For the text-containing cell, return its midpoint in [x, y] coordinate format. 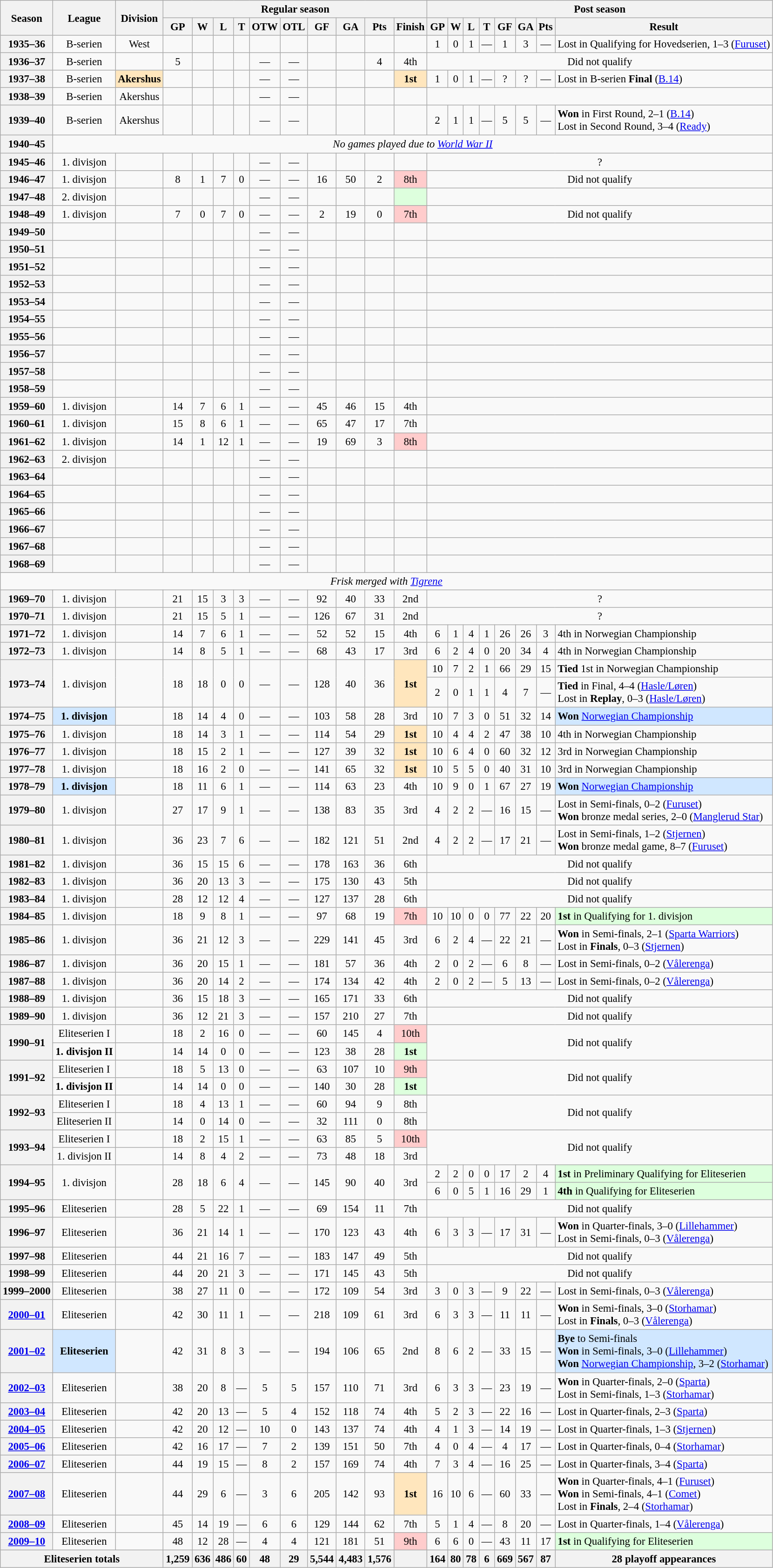
1,576 [379, 1559]
1969–70 [27, 599]
1977–78 [27, 769]
1975–76 [27, 734]
1950–51 [27, 249]
1959–60 [27, 407]
1989–90 [27, 1016]
39 [351, 751]
1946–47 [27, 179]
1st in Qualifying for 1. divisjon [664, 916]
1958–59 [27, 389]
1980–81 [27, 840]
1968–69 [27, 564]
218 [322, 1314]
Tied 1st in Norwegian Championship [664, 669]
210 [351, 1016]
87 [545, 1559]
West [140, 44]
49 [379, 1256]
205 [322, 1494]
80 [455, 1559]
147 [351, 1256]
Lost in Quarter-finals, 2–3 (Sparta) [664, 1411]
57 [351, 964]
154 [351, 1209]
2004–05 [27, 1429]
28 playoff appearances [664, 1559]
1957–58 [27, 372]
178 [322, 864]
2000–01 [27, 1314]
103 [322, 716]
1939–40 [27, 120]
34 [526, 651]
2002–03 [27, 1388]
1991–92 [27, 1077]
Won in Quarter-finals, 2–0 (Sparta)Lost in Semi-finals, 1–3 (Storhamar) [664, 1388]
1973–74 [27, 684]
1971–72 [27, 634]
Post season [600, 9]
669 [505, 1559]
1938–39 [27, 97]
118 [351, 1411]
1st in Preliminary Qualifying for Eliteserien [664, 1174]
1962–63 [27, 459]
1987–88 [27, 981]
Season [27, 18]
107 [351, 1069]
1993–94 [27, 1147]
1947–48 [27, 197]
66 [505, 669]
1953–54 [27, 301]
92 [322, 599]
144 [351, 1524]
1956–57 [27, 354]
165 [322, 999]
1937–38 [27, 79]
78 [471, 1559]
Lost in Qualifying for Hovedserien, 1–3 (Furuset) [664, 44]
Division [140, 18]
2008–09 [27, 1524]
62 [379, 1524]
94 [351, 1104]
152 [322, 1411]
1997–98 [27, 1256]
169 [351, 1464]
143 [322, 1429]
25 [526, 1464]
No games played due to World War II [413, 144]
Bye to Semi-finalsWon in Semi-finals, 3–0 (Lillehammer)Won Norwegian Championship, 3–2 (Storhamar) [664, 1351]
1988–89 [27, 999]
1936–37 [27, 62]
90 [351, 1182]
1976–77 [27, 751]
Won in Semi-finals, 3–0 (Storhamar)Lost in Finals, 0–3 (Vålerenga) [664, 1314]
1967–68 [27, 547]
142 [351, 1494]
1960–61 [27, 424]
Eliteserien totals [82, 1559]
636 [203, 1559]
139 [322, 1446]
182 [322, 840]
Lost in Semi-finals, 0–3 (Vålerenga) [664, 1291]
1979–80 [27, 810]
486 [223, 1559]
1984–85 [27, 916]
1986–87 [27, 964]
Lost in Quarter-finals, 3–4 (Sparta) [664, 1464]
1965–66 [27, 512]
2005–06 [27, 1446]
1998–99 [27, 1274]
85 [351, 1139]
1982–83 [27, 881]
1978–79 [27, 786]
2003–04 [27, 1411]
4,483 [351, 1559]
Tied in Final, 4–4 (Hasle/Løren)Lost in Replay, 0–3 (Hasle/Løren) [664, 692]
111 [351, 1121]
1996–97 [27, 1233]
1994–95 [27, 1182]
5,544 [322, 1559]
46 [351, 407]
163 [351, 864]
4th in Qualifying for Eliteserien [664, 1191]
130 [351, 881]
1985–86 [27, 941]
2009–10 [27, 1541]
Lost in B-serien Final (B.14) [664, 79]
1972–73 [27, 651]
106 [351, 1351]
174 [322, 981]
73 [322, 1156]
1974–75 [27, 716]
Frisk merged with Tigrene [386, 581]
151 [351, 1446]
567 [526, 1559]
1999–2000 [27, 1291]
1952–53 [27, 284]
OTW [265, 27]
Won in First Round, 2–1 (B.14)Lost in Second Round, 3–4 (Ready) [664, 120]
2007–08 [27, 1494]
League [84, 18]
77 [505, 916]
Lost in Semi-finals, 0–2 (Furuset)Won bronze medal series, 2–0 (Manglerud Star) [664, 810]
Regular season [295, 9]
Won in Quarter-finals, 3–0 (Lillehammer)Lost in Semi-finals, 0–3 (Vålerenga) [664, 1233]
Finish [410, 27]
1948–49 [27, 214]
1995–96 [27, 1209]
170 [322, 1233]
Eliteserien II [84, 1121]
Result [664, 27]
138 [322, 810]
1992–93 [27, 1113]
58 [351, 716]
1970–71 [27, 616]
1st in Qualifying for Eliteserien [664, 1541]
128 [322, 684]
83 [351, 810]
134 [351, 981]
1945–46 [27, 162]
229 [322, 941]
194 [322, 1351]
1966–67 [27, 529]
126 [322, 616]
1963–64 [27, 476]
Lost in Quarter-finals, 1–3 (Stjernen) [664, 1429]
1,259 [178, 1559]
172 [322, 1291]
61 [379, 1314]
1951–52 [27, 267]
164 [437, 1559]
1990–91 [27, 1043]
93 [379, 1494]
1949–50 [27, 232]
110 [351, 1388]
140 [322, 1086]
71 [379, 1388]
183 [322, 1256]
1981–82 [27, 864]
175 [322, 881]
1955–56 [27, 337]
1961–62 [27, 441]
1954–55 [27, 319]
129 [322, 1524]
1983–84 [27, 899]
Lost in Quarter-finals, 1–4 (Vålerenga) [664, 1524]
2006–07 [27, 1464]
Lost in Quarter-finals, 0–4 (Storhamar) [664, 1446]
Lost in Semi-finals, 1–2 (Stjernen)Won bronze medal game, 8–7 (Furuset) [664, 840]
Won in Quarter-finals, 4–1 (Furuset)Won in Semi-finals, 4–1 (Comet)Lost in Finals, 2–4 (Storhamar) [664, 1494]
97 [322, 916]
1940–45 [27, 144]
Won in Semi-finals, 2–1 (Sparta Warriors)Lost in Finals, 0–3 (Stjernen) [664, 941]
OTL [294, 27]
2001–02 [27, 1351]
1935–36 [27, 44]
35 [379, 810]
1964–65 [27, 494]
